Locate the cell with the specified text and output its [X, Y] center coordinate. 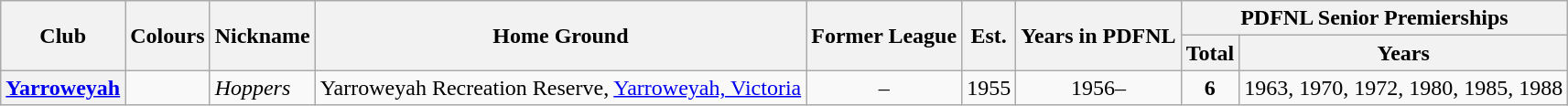
Colours [168, 36]
1963, 1970, 1972, 1980, 1985, 1988 [1404, 88]
1956– [1098, 88]
Est. [989, 36]
Years in PDFNL [1098, 36]
1955 [989, 88]
PDFNL Senior Premierships [1375, 18]
Years [1404, 53]
6 [1210, 88]
Yarroweyah [63, 88]
Hoppers [262, 88]
– [884, 88]
Home Ground [560, 36]
Total [1210, 53]
Former League [884, 36]
Yarroweyah Recreation Reserve, Yarroweyah, Victoria [560, 88]
Club [63, 36]
Nickname [262, 36]
